From the cell containing the given text, extract its center point as (X, Y) coordinate. 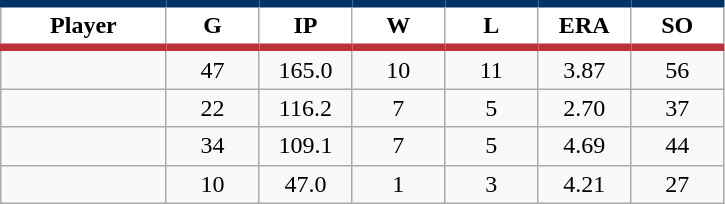
116.2 (306, 108)
Player (84, 26)
34 (212, 146)
22 (212, 108)
3.87 (584, 68)
4.69 (584, 146)
11 (492, 68)
L (492, 26)
SO (678, 26)
IP (306, 26)
ERA (584, 26)
109.1 (306, 146)
3 (492, 184)
W (398, 26)
44 (678, 146)
2.70 (584, 108)
47.0 (306, 184)
27 (678, 184)
165.0 (306, 68)
56 (678, 68)
4.21 (584, 184)
37 (678, 108)
47 (212, 68)
1 (398, 184)
G (212, 26)
